Locate the cell with the specified text and output its (X, Y) center coordinate. 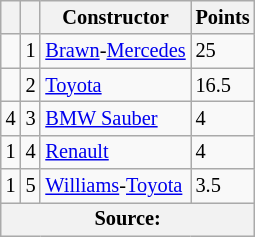
Toyota (115, 85)
Constructor (115, 17)
5 (31, 186)
16.5 (223, 85)
Points (223, 17)
3 (31, 118)
3.5 (223, 186)
Williams-Toyota (115, 186)
Brawn-Mercedes (115, 51)
25 (223, 51)
Renault (115, 152)
BMW Sauber (115, 118)
2 (31, 85)
Source: (128, 219)
